Provide the (X, Y) coordinate of the cell's center where the given text is located.  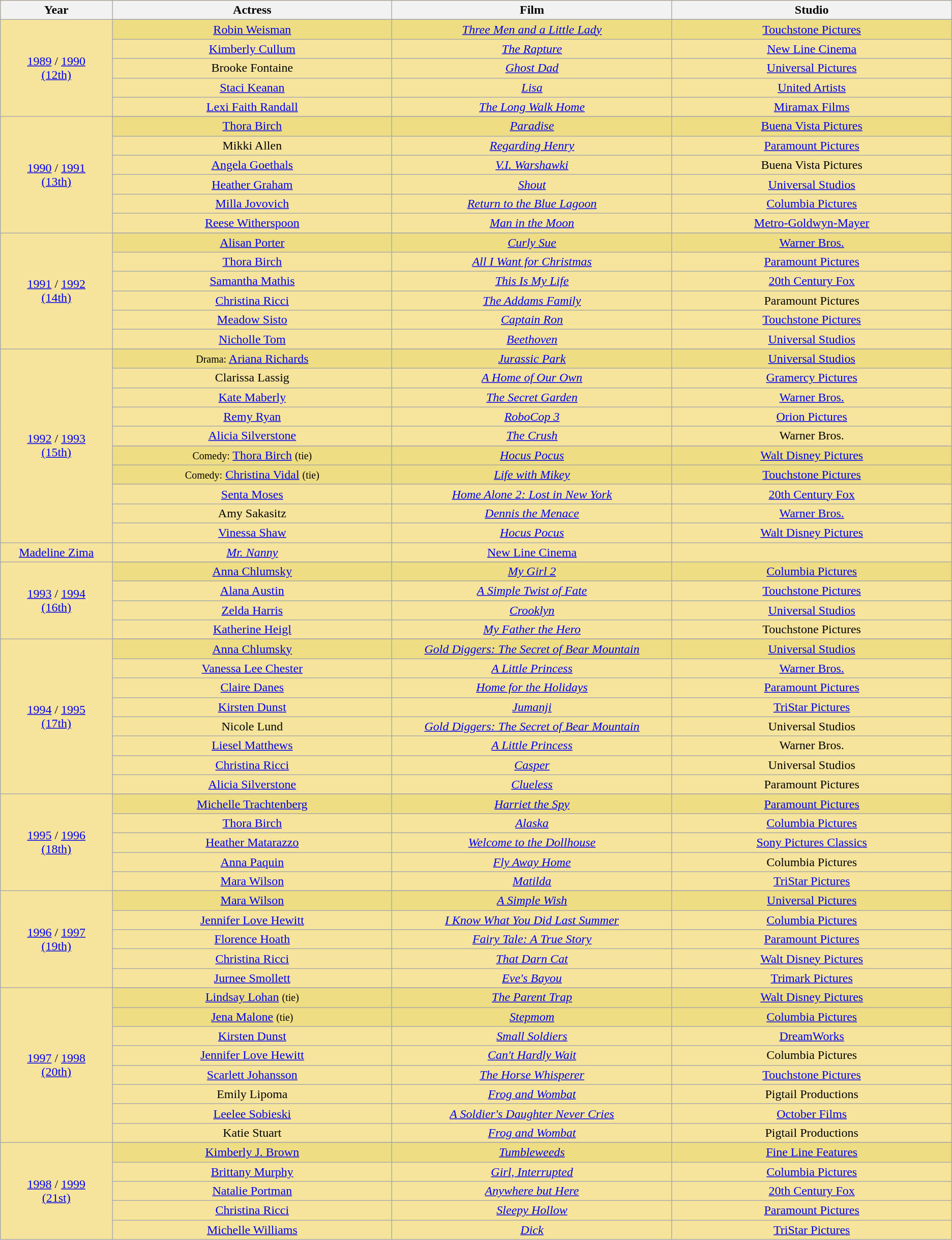
Jumanji (532, 707)
Zelda Harris (252, 610)
The Crush (532, 436)
Leelee Sobieski (252, 1113)
Alaska (532, 823)
Harriet the Spy (532, 804)
A Soldier's Daughter Never Cries (532, 1113)
Tumbleweeds (532, 1152)
Girl, Interrupted (532, 1171)
Ghost Dad (532, 68)
Staci Keanan (252, 87)
I Know What You Did Last Summer (532, 920)
The Parent Trap (532, 997)
Paradise (532, 126)
Studio (812, 10)
Mr. Nanny (252, 552)
A Simple Wish (532, 901)
Curly Sue (532, 243)
Matilda (532, 881)
Claire Danes (252, 688)
Home for the Holidays (532, 688)
Nicholle Tom (252, 339)
1996 / 1997(19th) (56, 939)
Nicole Lund (252, 726)
V.I. Warshawki (532, 165)
Liesel Matthews (252, 746)
Angela Goethals (252, 165)
1993 / 1994(16th) (56, 601)
Stepmom (532, 1017)
My Father the Hero (532, 630)
Life with Mikey (532, 475)
Clarissa Lassig (252, 378)
Dick (532, 1230)
Florence Hoath (252, 939)
Brooke Fontaine (252, 68)
Emily Lipoma (252, 1094)
Jurassic Park (532, 359)
Captain Ron (532, 320)
My Girl 2 (532, 572)
Comedy: Thora Birch (tie) (252, 455)
Man in the Moon (532, 223)
The Long Walk Home (532, 107)
Heather Graham (252, 184)
A Home of Our Own (532, 378)
Alana Austin (252, 591)
The Secret Garden (532, 397)
Kimberly Cullum (252, 49)
Michelle Williams (252, 1230)
Drama: Ariana Richards (252, 359)
Vanessa Lee Chester (252, 668)
All I Want for Christmas (532, 262)
1991 / 1992(14th) (56, 291)
Return to the Blue Lagoon (532, 203)
Shout (532, 184)
Remy Ryan (252, 417)
The Addams Family (532, 301)
Lindsay Lohan (tie) (252, 997)
1992 / 1993(15th) (56, 446)
That Darn Cat (532, 959)
Metro-Goldwyn-Mayer (812, 223)
1995 / 1996(18th) (56, 842)
1998 / 1999(21st) (56, 1191)
Kimberly J. Brown (252, 1152)
1994 / 1995(17th) (56, 717)
1990 / 1991(13th) (56, 174)
Amy Sakasitz (252, 513)
1997 / 1998(20th) (56, 1065)
Crooklyn (532, 610)
Alisan Porter (252, 243)
1989 / 1990(12th) (56, 68)
Jurnee Smollett (252, 978)
Senta Moses (252, 494)
Mikki Allen (252, 145)
Madeline Zima (56, 552)
Miramax Films (812, 107)
RoboCop 3 (532, 417)
Clueless (532, 784)
This Is My Life (532, 281)
Michelle Trachtenberg (252, 804)
Can't Hardly Wait (532, 1055)
Fine Line Features (812, 1152)
Dennis the Menace (532, 513)
Fly Away Home (532, 862)
Actress (252, 10)
Casper (532, 765)
Regarding Henry (532, 145)
Natalie Portman (252, 1191)
Lexi Faith Randall (252, 107)
Kate Maberly (252, 397)
Comedy: Christina Vidal (tie) (252, 475)
Meadow Sisto (252, 320)
Beethoven (532, 339)
Film (532, 10)
Anywhere but Here (532, 1191)
Welcome to the Dollhouse (532, 842)
October Films (812, 1113)
Fairy Tale: A True Story (532, 939)
The Rapture (532, 49)
Milla Jovovich (252, 203)
Small Soldiers (532, 1036)
Katie Stuart (252, 1133)
Year (56, 10)
Eve's Bayou (532, 978)
A Simple Twist of Fate (532, 591)
Scarlett Johansson (252, 1075)
Katherine Heigl (252, 630)
Jena Malone (tie) (252, 1017)
Trimark Pictures (812, 978)
Samantha Mathis (252, 281)
Sony Pictures Classics (812, 842)
United Artists (812, 87)
The Horse Whisperer (532, 1075)
Orion Pictures (812, 417)
Heather Matarazzo (252, 842)
Brittany Murphy (252, 1171)
Vinessa Shaw (252, 533)
Reese Witherspoon (252, 223)
Lisa (532, 87)
Robin Weisman (252, 29)
Home Alone 2: Lost in New York (532, 494)
DreamWorks (812, 1036)
Gramercy Pictures (812, 378)
Three Men and a Little Lady (532, 29)
Sleepy Hollow (532, 1211)
Anna Paquin (252, 862)
